Identify which cell holds the provided text, then report its (X, Y) central coordinate. 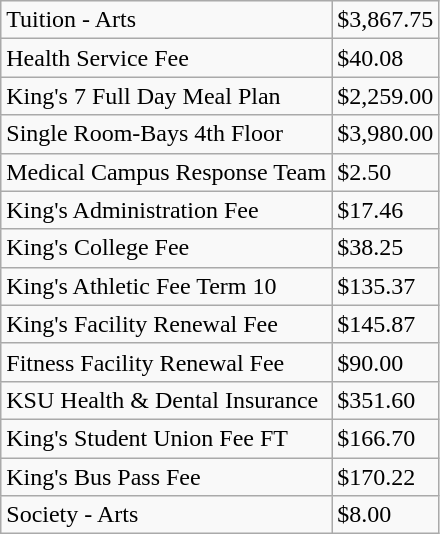
$3,867.75 (386, 20)
King's College Fee (166, 248)
$38.25 (386, 248)
Society - Arts (166, 515)
King's Facility Renewal Fee (166, 324)
$40.08 (386, 58)
$145.87 (386, 324)
Health Service Fee (166, 58)
$135.37 (386, 286)
$170.22 (386, 477)
Fitness Facility Renewal Fee (166, 362)
$351.60 (386, 400)
$2.50 (386, 172)
King's 7 Full Day Meal Plan (166, 96)
Single Room-Bays 4th Floor (166, 134)
$166.70 (386, 438)
$2,259.00 (386, 96)
$17.46 (386, 210)
KSU Health & Dental Insurance (166, 400)
King's Athletic Fee Term 10 (166, 286)
King's Student Union Fee FT (166, 438)
Tuition - Arts (166, 20)
King's Administration Fee (166, 210)
$3,980.00 (386, 134)
King's Bus Pass Fee (166, 477)
Medical Campus Response Team (166, 172)
$90.00 (386, 362)
$8.00 (386, 515)
